Determine the (X, Y) coordinate at the center of the cell enclosing the given text.  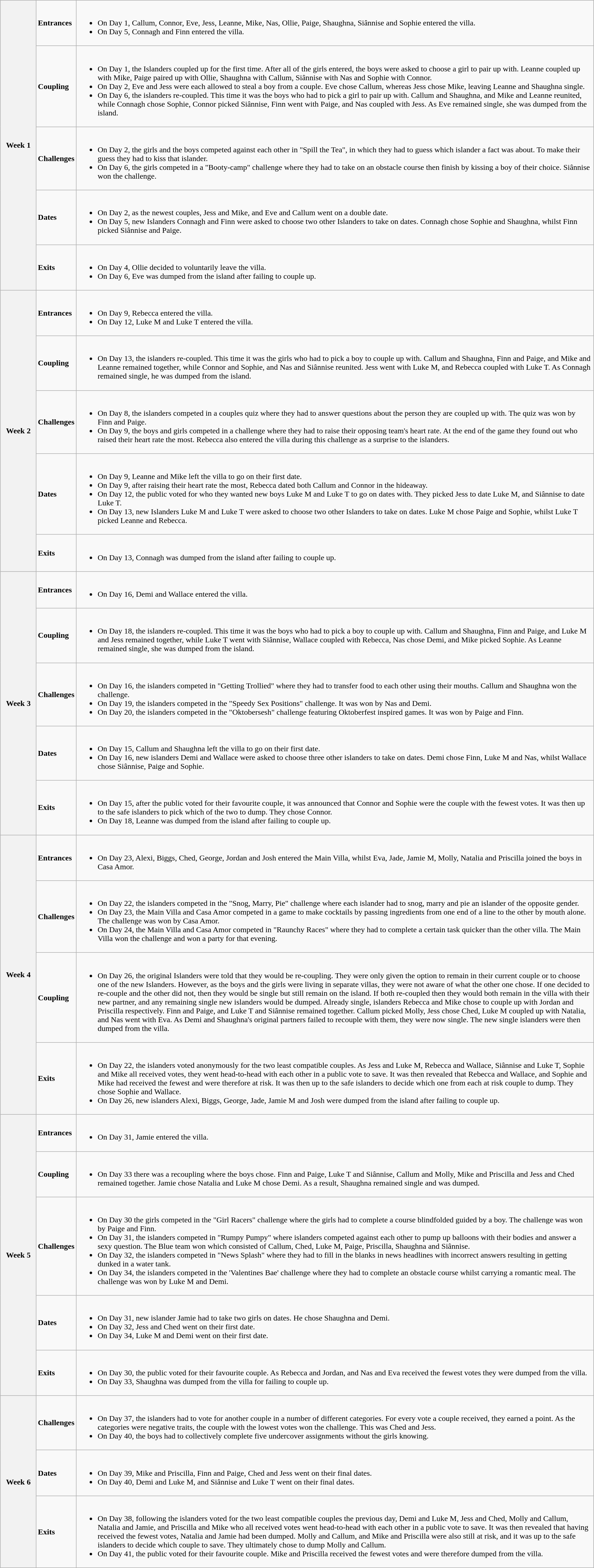
Week 2 (18, 431)
Week 3 (18, 703)
On Day 16, Demi and Wallace entered the villa. (335, 590)
On Day 31, Jamie entered the villa. (335, 1133)
On Day 9, Rebecca entered the villa.On Day 12, Luke M and Luke T entered the villa. (335, 313)
Week 6 (18, 1482)
Week 5 (18, 1255)
On Day 13, Connagh was dumped from the island after failing to couple up. (335, 553)
Week 4 (18, 975)
Week 1 (18, 145)
On Day 4, Ollie decided to voluntarily leave the villa.On Day 6, Eve was dumped from the island after failing to couple up. (335, 267)
